Scan for the cell matching the given text and deliver its [x, y] coordinate at center. 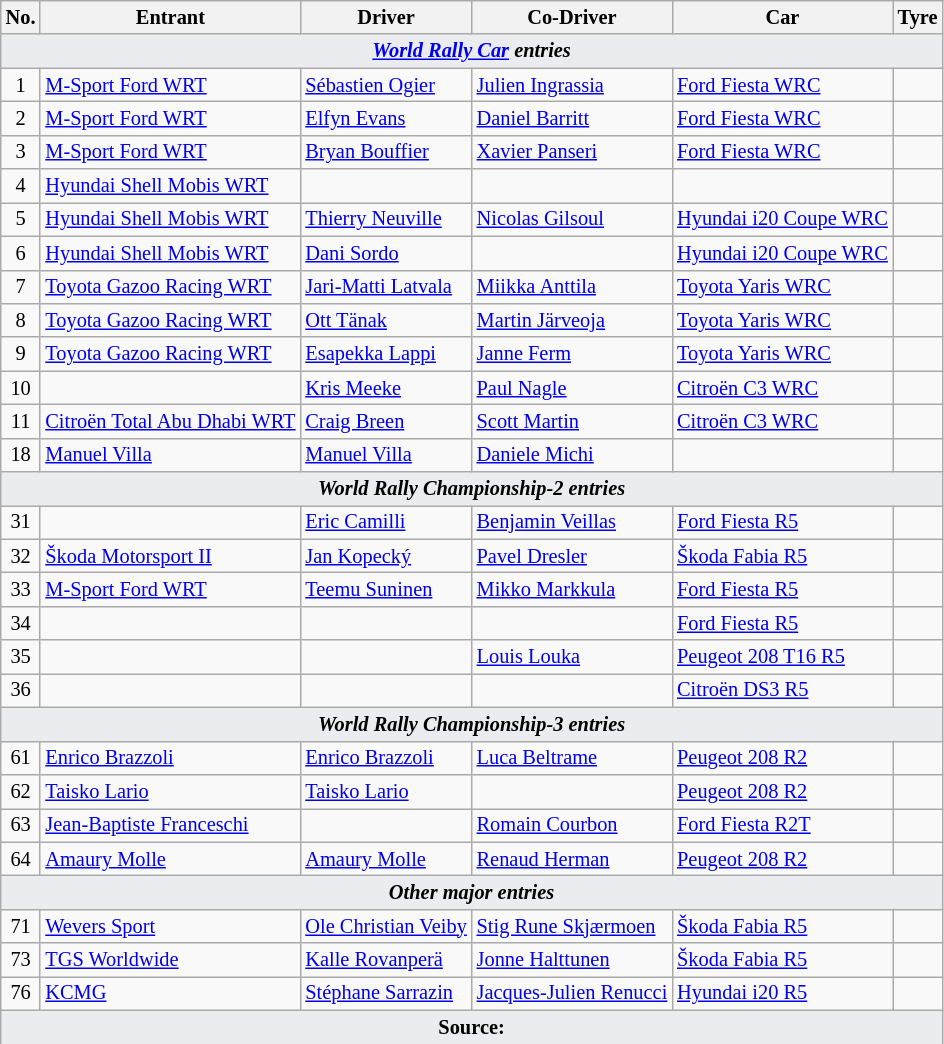
Ott Tänak [386, 320]
Paul Nagle [572, 388]
Peugeot 208 T16 R5 [782, 657]
Stéphane Sarrazin [386, 993]
Citroën DS3 R5 [782, 690]
Entrant [170, 17]
KCMG [170, 993]
Ford Fiesta R2T [782, 825]
11 [21, 421]
Luca Beltrame [572, 758]
Hyundai i20 R5 [782, 993]
TGS Worldwide [170, 960]
Jean-Baptiste Franceschi [170, 825]
Eric Camilli [386, 522]
62 [21, 791]
Xavier Panseri [572, 152]
76 [21, 993]
Romain Courbon [572, 825]
Janne Ferm [572, 354]
Bryan Bouffier [386, 152]
World Rally Car entries [472, 51]
Car [782, 17]
Esapekka Lappi [386, 354]
Citroën Total Abu Dhabi WRT [170, 421]
No. [21, 17]
Mikko Markkula [572, 589]
Sébastien Ogier [386, 85]
31 [21, 522]
64 [21, 859]
10 [21, 388]
Teemu Suninen [386, 589]
Daniel Barritt [572, 118]
Stig Rune Skjærmoen [572, 926]
32 [21, 556]
73 [21, 960]
35 [21, 657]
Jari-Matti Latvala [386, 287]
33 [21, 589]
World Rally Championship-3 entries [472, 724]
2 [21, 118]
Dani Sordo [386, 253]
Driver [386, 17]
Martin Järveoja [572, 320]
Wevers Sport [170, 926]
Tyre [918, 17]
Source: [472, 1027]
Škoda Motorsport II [170, 556]
5 [21, 219]
Miikka Anttila [572, 287]
Scott Martin [572, 421]
Jan Kopecký [386, 556]
61 [21, 758]
Kris Meeke [386, 388]
Pavel Dresler [572, 556]
34 [21, 623]
Thierry Neuville [386, 219]
Craig Breen [386, 421]
Daniele Michi [572, 455]
9 [21, 354]
Ole Christian Veiby [386, 926]
Benjamin Veillas [572, 522]
World Rally Championship-2 entries [472, 489]
Kalle Rovanperä [386, 960]
Jonne Halttunen [572, 960]
Julien Ingrassia [572, 85]
6 [21, 253]
Jacques-Julien Renucci [572, 993]
Co-Driver [572, 17]
Elfyn Evans [386, 118]
4 [21, 186]
3 [21, 152]
8 [21, 320]
63 [21, 825]
7 [21, 287]
Renaud Herman [572, 859]
1 [21, 85]
18 [21, 455]
36 [21, 690]
Other major entries [472, 892]
Nicolas Gilsoul [572, 219]
Louis Louka [572, 657]
71 [21, 926]
